Pinpoint the cell where the given text exists, returning its [X, Y] midpoint coordinate. 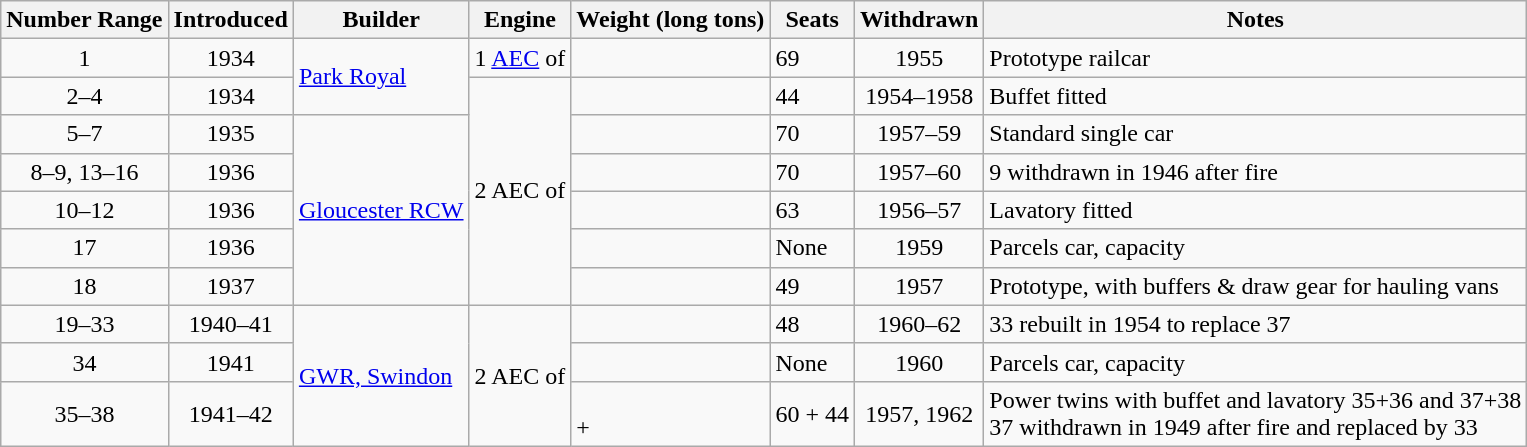
34 [84, 362]
69 [812, 58]
Introduced [230, 20]
Prototype railcar [1256, 58]
Prototype, with buffers & draw gear for hauling vans [1256, 286]
Notes [1256, 20]
1960–62 [918, 324]
Withdrawn [918, 20]
1957–59 [918, 134]
19–33 [84, 324]
Engine [520, 20]
60 + 44 [812, 414]
Gloucester RCW [381, 210]
9 withdrawn in 1946 after fire [1256, 172]
Buffet fitted [1256, 96]
1 AEC of [520, 58]
Lavatory fitted [1256, 210]
1960 [918, 362]
10–12 [84, 210]
1954–1958 [918, 96]
1935 [230, 134]
Standard single car [1256, 134]
Weight (long tons) [670, 20]
Number Range [84, 20]
1957, 1962 [918, 414]
5–7 [84, 134]
17 [84, 248]
Power twins with buffet and lavatory 35+36 and 37+38 37 withdrawn in 1949 after fire and replaced by 33 [1256, 414]
48 [812, 324]
1941 [230, 362]
1937 [230, 286]
1957 [918, 286]
49 [812, 286]
1940–41 [230, 324]
1957–60 [918, 172]
1941–42 [230, 414]
18 [84, 286]
2–4 [84, 96]
Park Royal [381, 77]
35–38 [84, 414]
1955 [918, 58]
1959 [918, 248]
+ [670, 414]
8–9, 13–16 [84, 172]
44 [812, 96]
63 [812, 210]
1956–57 [918, 210]
33 rebuilt in 1954 to replace 37 [1256, 324]
Builder [381, 20]
1 [84, 58]
Seats [812, 20]
GWR, Swindon [381, 376]
